Pinpoint the cell where the given text exists, returning its (X, Y) midpoint coordinate. 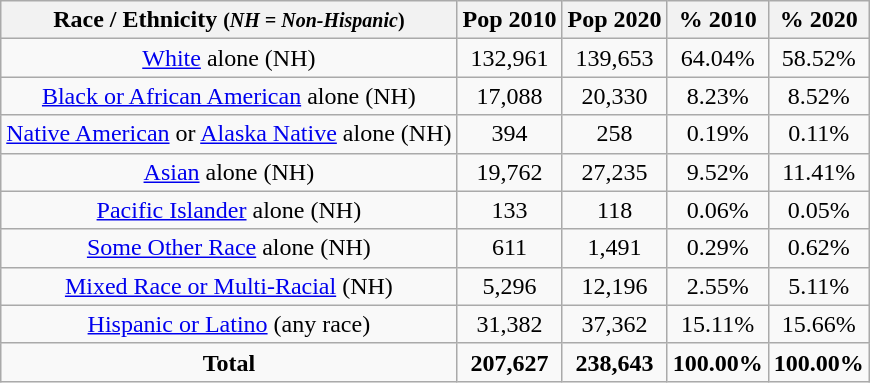
611 (510, 248)
8.52% (818, 96)
2.55% (718, 286)
0.11% (818, 134)
394 (510, 134)
238,643 (614, 362)
20,330 (614, 96)
Asian alone (NH) (229, 172)
207,627 (510, 362)
11.41% (818, 172)
27,235 (614, 172)
31,382 (510, 324)
12,196 (614, 286)
15.11% (718, 324)
132,961 (510, 58)
64.04% (718, 58)
1,491 (614, 248)
Black or African American alone (NH) (229, 96)
White alone (NH) (229, 58)
139,653 (614, 58)
Pop 2010 (510, 20)
258 (614, 134)
Some Other Race alone (NH) (229, 248)
Hispanic or Latino (any race) (229, 324)
15.66% (818, 324)
5.11% (818, 286)
37,362 (614, 324)
118 (614, 210)
5,296 (510, 286)
17,088 (510, 96)
% 2010 (718, 20)
58.52% (818, 58)
19,762 (510, 172)
0.29% (718, 248)
Pacific Islander alone (NH) (229, 210)
9.52% (718, 172)
0.05% (818, 210)
Native American or Alaska Native alone (NH) (229, 134)
Total (229, 362)
8.23% (718, 96)
133 (510, 210)
Mixed Race or Multi-Racial (NH) (229, 286)
0.19% (718, 134)
0.06% (718, 210)
Pop 2020 (614, 20)
% 2020 (818, 20)
0.62% (818, 248)
Race / Ethnicity (NH = Non-Hispanic) (229, 20)
